Identify which cell holds the provided text, then report its [x, y] central coordinate. 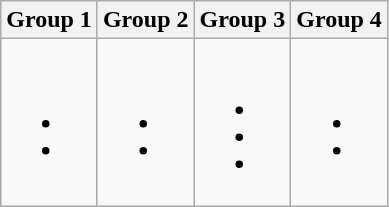
Group 1 [50, 20]
Group 3 [242, 20]
Group 4 [340, 20]
Group 2 [146, 20]
